Return (X, Y) of the center of cell containing provided text 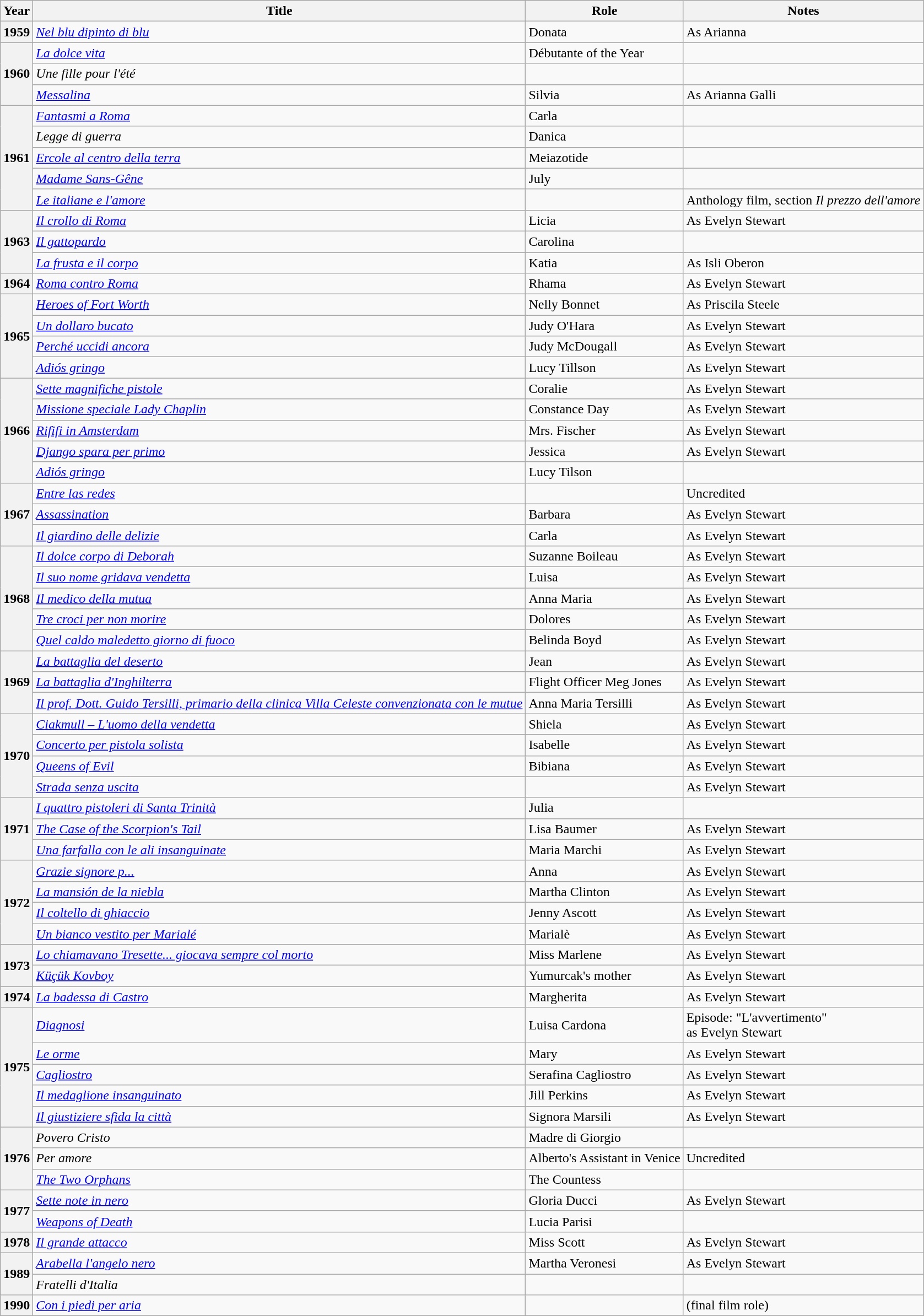
1969 (17, 682)
Flight Officer Meg Jones (604, 682)
Dolores (604, 619)
Il dolce corpo di Deborah (279, 556)
1972 (17, 902)
Anthology film, section Il prezzo dell'amore (803, 199)
Anna Maria Tersilli (604, 703)
Jean (604, 661)
Miss Marlene (604, 955)
La battaglia d'Inghilterra (279, 682)
1965 (17, 336)
La battaglia del deserto (279, 661)
Diagnosi (279, 1025)
As Priscila Steele (803, 305)
1974 (17, 997)
The Two Orphans (279, 1179)
(final film role) (803, 1306)
As Isli Oberon (803, 263)
Un bianco vestito per Marialé (279, 934)
Fratelli d'Italia (279, 1285)
1970 (17, 756)
Per amore (279, 1158)
Ciakmull – L'uomo della vendetta (279, 724)
Notes (803, 11)
Serafina Cagliostro (604, 1075)
1967 (17, 514)
Constance Day (604, 409)
As Arianna Galli (803, 95)
Barbara (604, 514)
Gloria Ducci (604, 1200)
Heroes of Fort Worth (279, 305)
Suzanne Boileau (604, 556)
La mansión de la niebla (279, 892)
The Countess (604, 1179)
Il coltello di ghiaccio (279, 913)
Katia (604, 263)
Jill Perkins (604, 1096)
Marialè (604, 934)
Silvia (604, 95)
Maria Marchi (604, 850)
Licia (604, 220)
Una farfalla con le ali insanguinate (279, 850)
Tre croci per non morire (279, 619)
1961 (17, 158)
Il grande attacco (279, 1242)
Sette note in nero (279, 1200)
Küçük Kovboy (279, 976)
Nel blu dipinto di blu (279, 32)
1990 (17, 1306)
Lucy Tilson (604, 472)
Year (17, 11)
Danica (604, 137)
1989 (17, 1274)
Weapons of Death (279, 1221)
Messalina (279, 95)
1964 (17, 284)
La frusta e il corpo (279, 263)
Con i piedi per aria (279, 1306)
Luisa (604, 577)
Le italiane e l'amore (279, 199)
Bibiana (604, 766)
Il crollo di Roma (279, 220)
1971 (17, 829)
Missione speciale Lady Chaplin (279, 409)
La badessa di Castro (279, 997)
Django spara per primo (279, 451)
Un dollaro bucato (279, 326)
Une fille pour l'été (279, 74)
Luisa Cardona (604, 1025)
1963 (17, 241)
1978 (17, 1242)
Débutante of the Year (604, 53)
1959 (17, 32)
Margherita (604, 997)
Madre di Giorgio (604, 1137)
Sette magnifiche pistole (279, 389)
Lisa Baumer (604, 829)
Grazie signore p... (279, 871)
Coralie (604, 389)
Roma contro Roma (279, 284)
Judy McDougall (604, 347)
Martha Clinton (604, 892)
1966 (17, 430)
Il medaglione insanguinato (279, 1096)
Il gattopardo (279, 241)
As Arianna (803, 32)
Il prof. Dott. Guido Tersilli, primario della clinica Villa Celeste convenzionata con le mutue (279, 703)
Meiazotide (604, 158)
Rhama (604, 284)
Il suo nome gridava vendetta (279, 577)
Martha Veronesi (604, 1263)
I quattro pistoleri di Santa Trinità (279, 808)
Nelly Bonnet (604, 305)
Legge di guerra (279, 137)
Title (279, 11)
1977 (17, 1211)
Rififi in Amsterdam (279, 430)
Donata (604, 32)
Alberto's Assistant in Venice (604, 1158)
Concerto per pistola solista (279, 745)
Yumurcak's mother (604, 976)
Lucy Tillson (604, 368)
Isabelle (604, 745)
1973 (17, 966)
Ercole al centro della terra (279, 158)
Signora Marsili (604, 1117)
Role (604, 11)
July (604, 179)
Julia (604, 808)
Mary (604, 1054)
Lo chiamavano Tresette... giocava sempre col morto (279, 955)
Episode: "L'avvertimento"as Evelyn Stewart (803, 1025)
Mrs. Fischer (604, 430)
Carolina (604, 241)
1976 (17, 1158)
Il medico della mutua (279, 598)
1975 (17, 1067)
Jenny Ascott (604, 913)
Arabella l'angelo nero (279, 1263)
Anna (604, 871)
La dolce vita (279, 53)
Anna Maria (604, 598)
1960 (17, 74)
1968 (17, 598)
Quel caldo maledetto giorno di fuoco (279, 640)
Madame Sans-Gêne (279, 179)
Il giustiziere sfida la città (279, 1117)
Belinda Boyd (604, 640)
Assassination (279, 514)
Perché uccidi ancora (279, 347)
Il giardino delle delizie (279, 535)
The Case of the Scorpion's Tail (279, 829)
Queens of Evil (279, 766)
Entre las redes (279, 493)
Miss Scott (604, 1242)
Cagliostro (279, 1075)
Lucia Parisi (604, 1221)
Fantasmi a Roma (279, 116)
Shiela (604, 724)
Povero Cristo (279, 1137)
Strada senza uscita (279, 787)
Judy O'Hara (604, 326)
Le orme (279, 1054)
Jessica (604, 451)
